Locate the cell with the specified text and output its (x, y) center coordinate. 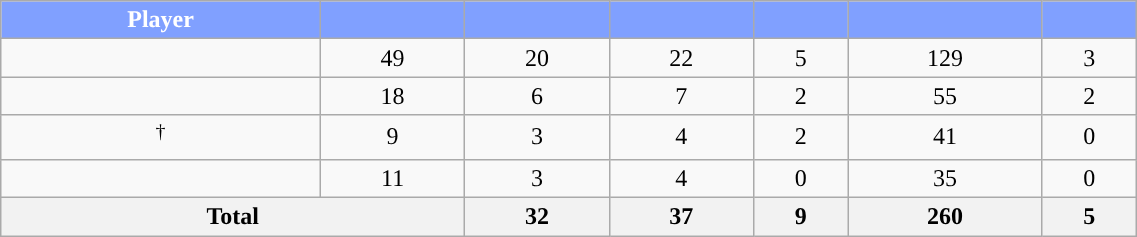
11 (392, 178)
41 (945, 138)
6 (537, 96)
Player (161, 20)
7 (681, 96)
18 (392, 96)
32 (537, 217)
Total (233, 217)
37 (681, 217)
22 (681, 58)
49 (392, 58)
20 (537, 58)
35 (945, 178)
129 (945, 58)
† (161, 138)
55 (945, 96)
260 (945, 217)
